Capture the cell that displays the provided text and extract its [x, y] central coordinate. 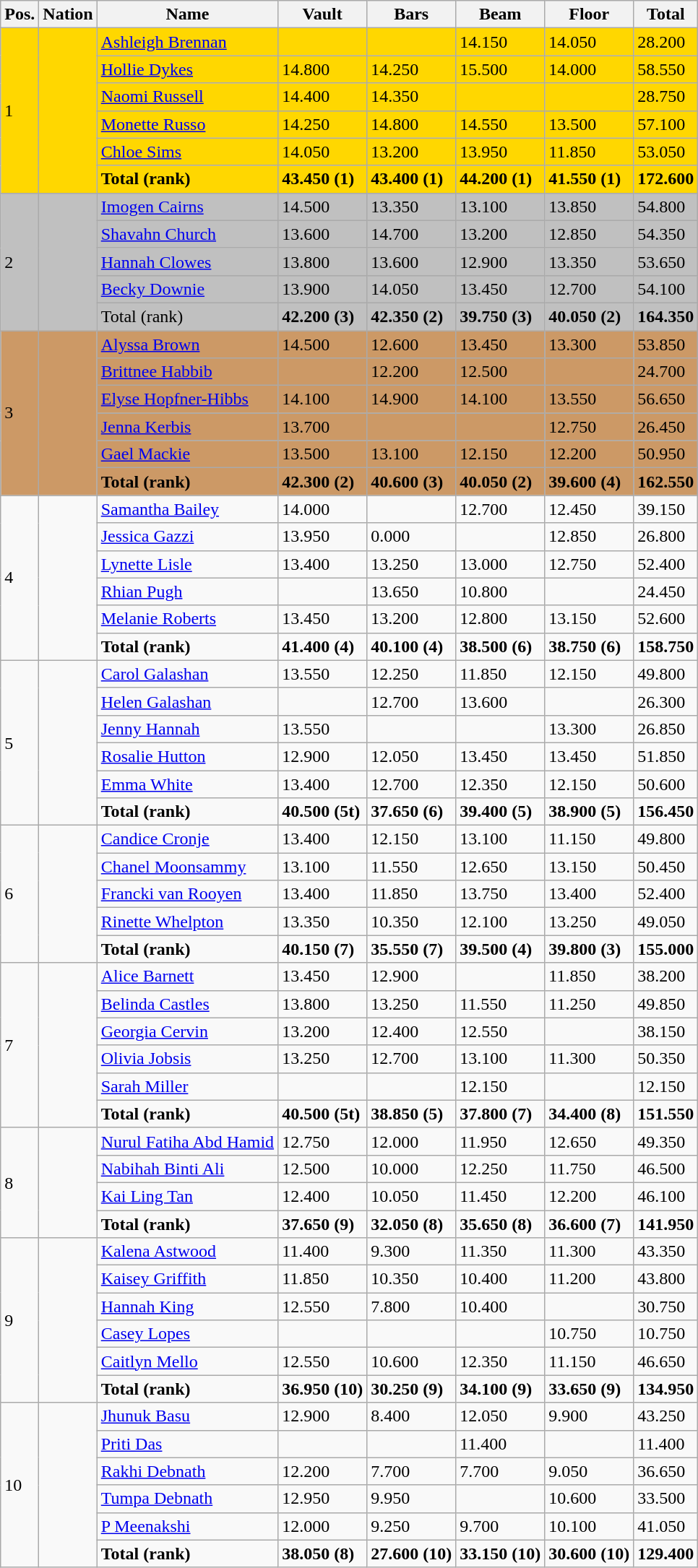
12.950 [322, 1499]
12.100 [500, 922]
Shavahn Church [187, 234]
42.300 (2) [322, 482]
58.550 [666, 69]
53.650 [666, 261]
35.650 (8) [500, 1224]
42.350 (2) [412, 316]
Jhunuk Basu [187, 1416]
13.900 [322, 289]
Caitlyn Mello [187, 1361]
24.700 [666, 372]
6 [20, 894]
10.000 [412, 1169]
13.750 [500, 894]
30.600 (10) [590, 1554]
26.300 [666, 701]
42.200 (3) [322, 316]
Kai Ling Tan [187, 1196]
164.350 [666, 316]
39.150 [666, 509]
Hannah King [187, 1307]
40.600 (3) [412, 482]
Tumpa Debnath [187, 1499]
34.400 (8) [590, 1114]
Rosalie Hutton [187, 756]
Rakhi Debnath [187, 1471]
Priti Das [187, 1444]
Brittnee Habbib [187, 372]
8 [20, 1182]
37.650 (6) [412, 812]
Nation [68, 14]
Belinda Castles [187, 1004]
134.950 [666, 1389]
1 [20, 111]
33.500 [666, 1499]
9 [20, 1320]
38.200 [666, 976]
27.600 (10) [412, 1554]
Melanie Roberts [187, 619]
11.200 [590, 1279]
Ashleigh Brennan [187, 42]
10.800 [500, 592]
35.550 (7) [412, 949]
13.700 [322, 427]
162.550 [666, 482]
24.450 [666, 592]
11.350 [500, 1252]
Helen Galashan [187, 701]
10 [20, 1485]
Jenny Hannah [187, 729]
28.750 [666, 97]
32.050 (8) [412, 1224]
Emma White [187, 784]
50.600 [666, 784]
Francki van Rooyen [187, 894]
14.900 [412, 399]
37.800 (7) [500, 1114]
Imogen Cairns [187, 207]
9.250 [412, 1526]
38.900 (5) [590, 812]
46.100 [666, 1196]
Candice Cronje [187, 839]
13.650 [412, 592]
Monette Russo [187, 124]
49.050 [666, 922]
151.550 [666, 1114]
38.500 (6) [500, 646]
9.950 [412, 1499]
30.250 (9) [412, 1389]
38.150 [666, 1031]
36.950 (10) [322, 1389]
51.850 [666, 756]
50.950 [666, 454]
46.500 [666, 1169]
Kalena Astwood [187, 1252]
11.750 [590, 1169]
10.100 [590, 1526]
34.100 (9) [500, 1389]
9.700 [500, 1526]
41.400 (4) [322, 646]
52.600 [666, 619]
Sarah Miller [187, 1086]
43.800 [666, 1279]
14.700 [412, 234]
30.750 [666, 1307]
46.650 [666, 1361]
158.750 [666, 646]
Floor [590, 14]
Georgia Cervin [187, 1031]
Nabihah Binti Ali [187, 1169]
12.800 [500, 619]
13.850 [590, 207]
7 [20, 1045]
39.400 (5) [500, 812]
Lynette Lisle [187, 564]
12.600 [412, 345]
37.650 (9) [322, 1224]
15.500 [500, 69]
38.750 (6) [590, 646]
14.150 [500, 42]
10.050 [412, 1196]
56.650 [666, 399]
33.150 (10) [500, 1554]
11.450 [500, 1196]
Elyse Hopfner-Hibbs [187, 399]
43.250 [666, 1416]
53.050 [666, 152]
Hollie Dykes [187, 69]
40.150 (7) [322, 949]
26.800 [666, 537]
41.550 (1) [590, 179]
Jessica Gazzi [187, 537]
39.600 (4) [590, 482]
38.850 (5) [412, 1114]
49.350 [666, 1141]
49.850 [666, 1004]
7.800 [412, 1307]
5 [20, 742]
155.000 [666, 949]
Gael Mackie [187, 454]
43.350 [666, 1252]
0.000 [412, 537]
43.450 (1) [322, 179]
40.100 (4) [412, 646]
28.200 [666, 42]
38.050 (8) [322, 1554]
Name [187, 14]
54.100 [666, 289]
36.650 [666, 1471]
Total [666, 14]
Alyssa Brown [187, 345]
129.400 [666, 1554]
9.300 [412, 1252]
54.350 [666, 234]
12.450 [590, 509]
172.600 [666, 179]
Vault [322, 14]
Becky Downie [187, 289]
43.400 (1) [412, 179]
Samantha Bailey [187, 509]
2 [20, 261]
141.950 [666, 1224]
36.600 (7) [590, 1224]
Bars [412, 14]
Hannah Clowes [187, 261]
Chanel Moonsammy [187, 867]
11.950 [500, 1141]
14.400 [322, 97]
41.050 [666, 1526]
P Meenakshi [187, 1526]
4 [20, 578]
9.900 [590, 1416]
Jenna Kerbis [187, 427]
57.100 [666, 124]
Rhian Pugh [187, 592]
39.750 (3) [500, 316]
Beam [500, 14]
Alice Barnett [187, 976]
Olivia Jobsis [187, 1059]
Nurul Fatiha Abd Hamid [187, 1141]
44.200 (1) [500, 179]
3 [20, 413]
Pos. [20, 14]
Naomi Russell [187, 97]
39.800 (3) [590, 949]
8.400 [412, 1416]
33.650 (9) [590, 1389]
Chloe Sims [187, 152]
Kaisey Griffith [187, 1279]
26.850 [666, 729]
53.850 [666, 345]
Carol Galashan [187, 674]
39.500 (4) [500, 949]
9.050 [590, 1471]
13.000 [500, 564]
54.800 [666, 207]
50.450 [666, 867]
26.450 [666, 427]
50.350 [666, 1059]
14.350 [412, 97]
11.250 [590, 1004]
156.450 [666, 812]
Rinette Whelpton [187, 922]
14.550 [500, 124]
Casey Lopes [187, 1334]
